For the text-containing cell, return its midpoint in [X, Y] coordinate format. 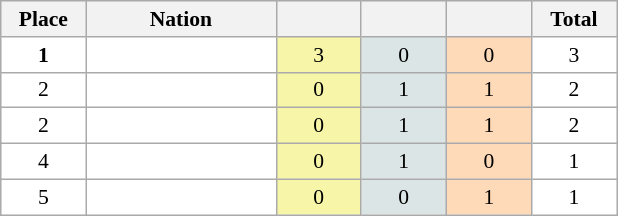
Total [574, 19]
Place [44, 19]
Nation [181, 19]
5 [44, 197]
4 [44, 162]
